Return [x, y] of the center of cell containing provided text 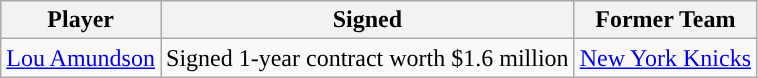
Signed [367, 20]
Player [81, 20]
Former Team [665, 20]
New York Knicks [665, 58]
Signed 1-year contract worth $1.6 million [367, 58]
Lou Amundson [81, 58]
